Detect which cell encompasses the target text, then output its [x, y] center coordinate. 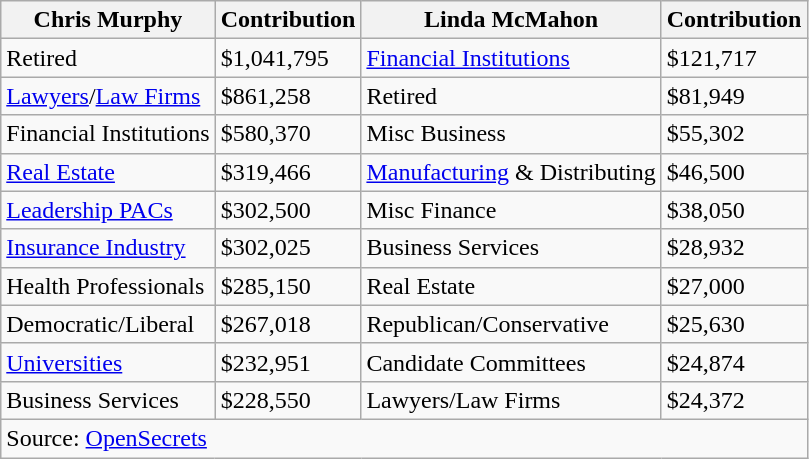
$28,932 [734, 248]
Source: OpenSecrets [404, 438]
$24,874 [734, 362]
Chris Murphy [108, 20]
$38,050 [734, 210]
$27,000 [734, 286]
Linda McMahon [511, 20]
$46,500 [734, 172]
Leadership PACs [108, 210]
Health Professionals [108, 286]
Misc Business [511, 134]
Universities [108, 362]
Democratic/Liberal [108, 324]
Candidate Committees [511, 362]
$319,466 [288, 172]
$267,018 [288, 324]
$285,150 [288, 286]
Republican/Conservative [511, 324]
$1,041,795 [288, 58]
$302,025 [288, 248]
$302,500 [288, 210]
$24,372 [734, 400]
$81,949 [734, 96]
$580,370 [288, 134]
$232,951 [288, 362]
$121,717 [734, 58]
Misc Finance [511, 210]
$228,550 [288, 400]
$861,258 [288, 96]
Insurance Industry [108, 248]
$25,630 [734, 324]
Manufacturing & Distributing [511, 172]
$55,302 [734, 134]
